Provide the (X, Y) coordinate of the cell's center where the given text is located.  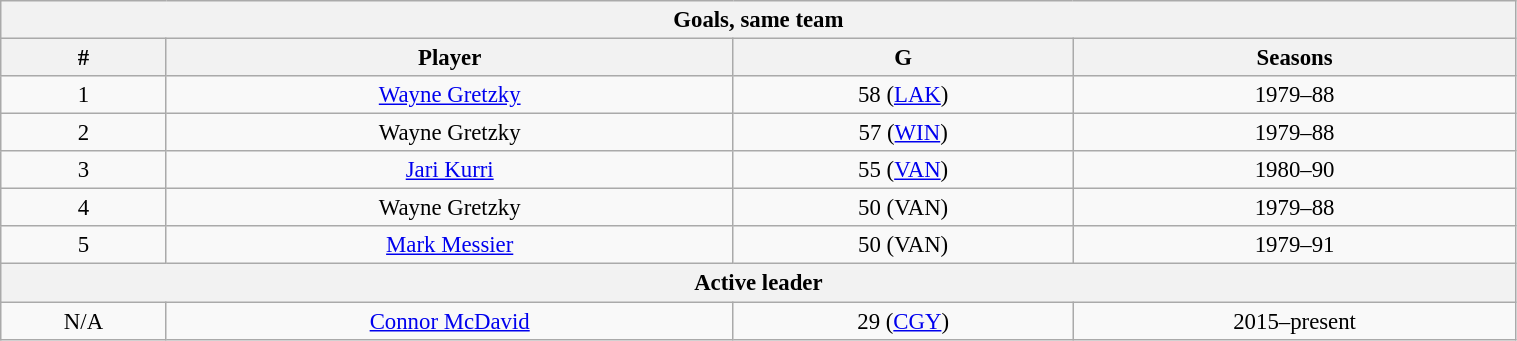
Mark Messier (450, 245)
# (84, 58)
Jari Kurri (450, 170)
Active leader (758, 283)
4 (84, 208)
Connor McDavid (450, 321)
N/A (84, 321)
1980–90 (1294, 170)
Seasons (1294, 58)
55 (VAN) (903, 170)
1 (84, 95)
58 (LAK) (903, 95)
5 (84, 245)
3 (84, 170)
Player (450, 58)
29 (CGY) (903, 321)
2 (84, 133)
Goals, same team (758, 20)
2015–present (1294, 321)
57 (WIN) (903, 133)
G (903, 58)
1979–91 (1294, 245)
